Return [x, y] of the center of cell containing provided text 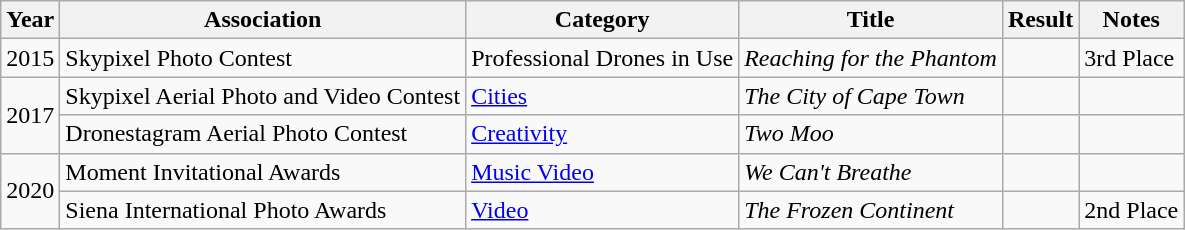
Professional Drones in Use [602, 58]
Skypixel Photo Contest [263, 58]
Dronestagram Aerial Photo Contest [263, 134]
The Frozen Continent [871, 210]
Notes [1132, 20]
Video [602, 210]
Music Video [602, 172]
Result [1040, 20]
2017 [30, 115]
Year [30, 20]
Moment Invitational Awards [263, 172]
Reaching for the Phantom [871, 58]
The City of Cape Town [871, 96]
2nd Place [1132, 210]
Title [871, 20]
2015 [30, 58]
3rd Place [1132, 58]
We Can't Breathe [871, 172]
2020 [30, 191]
Category [602, 20]
Two Moo [871, 134]
Siena International Photo Awards [263, 210]
Association [263, 20]
Cities [602, 96]
Creativity [602, 134]
Skypixel Aerial Photo and Video Contest [263, 96]
